Identify which cell holds the provided text, then report its (x, y) central coordinate. 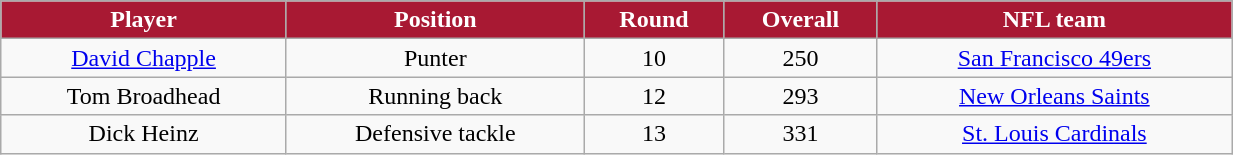
NFL team (1054, 20)
12 (654, 96)
13 (654, 134)
293 (800, 96)
331 (800, 134)
250 (800, 58)
David Chapple (144, 58)
St. Louis Cardinals (1054, 134)
New Orleans Saints (1054, 96)
Tom Broadhead (144, 96)
Round (654, 20)
Player (144, 20)
San Francisco 49ers (1054, 58)
Overall (800, 20)
Position (435, 20)
Punter (435, 58)
Defensive tackle (435, 134)
Running back (435, 96)
Dick Heinz (144, 134)
10 (654, 58)
